Find where the given text appears and provide that cell's center as (X, Y) coordinate. 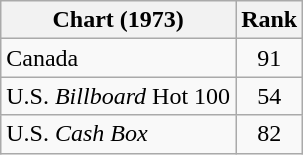
Rank (270, 20)
54 (270, 96)
U.S. Billboard Hot 100 (118, 96)
91 (270, 58)
Chart (1973) (118, 20)
82 (270, 134)
U.S. Cash Box (118, 134)
Canada (118, 58)
